Identify which cell holds the provided text, then report its [x, y] central coordinate. 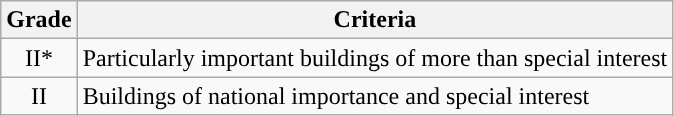
Buildings of national importance and special interest [375, 96]
Criteria [375, 20]
II* [39, 58]
Particularly important buildings of more than special interest [375, 58]
II [39, 96]
Grade [39, 20]
